Pinpoint the cell where the given text exists, returning its [x, y] midpoint coordinate. 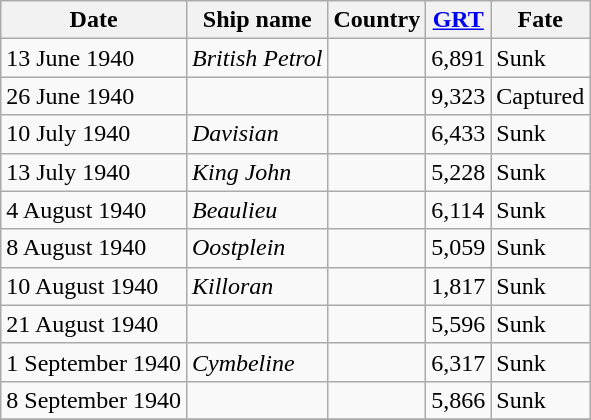
1,817 [458, 286]
5,228 [458, 172]
5,059 [458, 248]
British Petrol [257, 58]
26 June 1940 [94, 96]
GRT [458, 20]
Fate [540, 20]
5,866 [458, 400]
13 July 1940 [94, 172]
Davisian [257, 134]
Beaulieu [257, 210]
Oostplein [257, 248]
10 August 1940 [94, 286]
6,114 [458, 210]
Captured [540, 96]
Cymbeline [257, 362]
13 June 1940 [94, 58]
21 August 1940 [94, 324]
Date [94, 20]
Killoran [257, 286]
10 July 1940 [94, 134]
5,596 [458, 324]
Country [377, 20]
8 August 1940 [94, 248]
4 August 1940 [94, 210]
1 September 1940 [94, 362]
6,317 [458, 362]
King John [257, 172]
6,433 [458, 134]
8 September 1940 [94, 400]
Ship name [257, 20]
6,891 [458, 58]
9,323 [458, 96]
